Provide the (X, Y) coordinate of the cell's center where the given text is located.  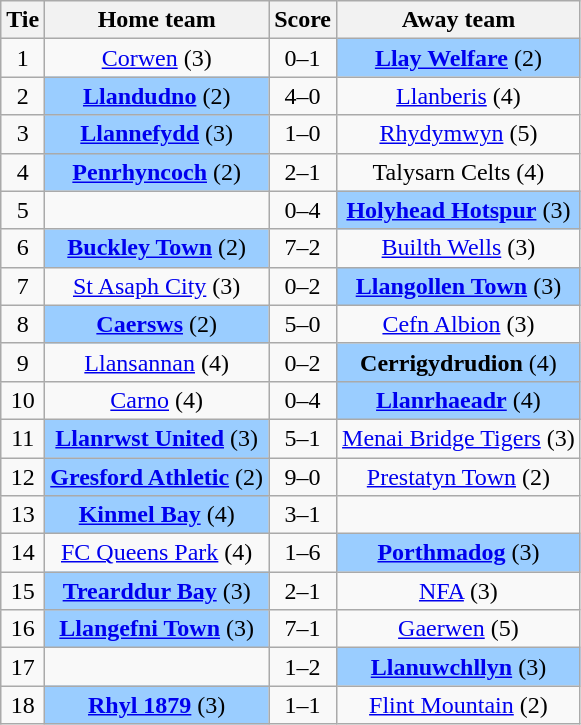
Cefn Albion (3) (459, 324)
Builth Wells (3) (459, 248)
0–1 (303, 58)
13 (23, 515)
1–2 (303, 667)
Carno (4) (157, 400)
1–6 (303, 553)
Llansannan (4) (157, 362)
Home team (157, 20)
15 (23, 591)
9 (23, 362)
7–1 (303, 629)
Trearddur Bay (3) (157, 591)
2 (23, 96)
Talysarn Celts (4) (459, 172)
Llanuwchllyn (3) (459, 667)
7 (23, 286)
12 (23, 477)
St Asaph City (3) (157, 286)
5 (23, 210)
4 (23, 172)
Rhydymwyn (5) (459, 134)
Llandudno (2) (157, 96)
5–1 (303, 438)
7–2 (303, 248)
Prestatyn Town (2) (459, 477)
Llanberis (4) (459, 96)
Away team (459, 20)
17 (23, 667)
Flint Mountain (2) (459, 705)
1–0 (303, 134)
Llay Welfare (2) (459, 58)
Caersws (2) (157, 324)
Llangollen Town (3) (459, 286)
1 (23, 58)
Rhyl 1879 (3) (157, 705)
16 (23, 629)
NFA (3) (459, 591)
Menai Bridge Tigers (3) (459, 438)
1–1 (303, 705)
8 (23, 324)
Gresford Athletic (2) (157, 477)
Porthmadog (3) (459, 553)
10 (23, 400)
Llanrwst United (3) (157, 438)
6 (23, 248)
5–0 (303, 324)
Corwen (3) (157, 58)
9–0 (303, 477)
Tie (23, 20)
Llanrhaeadr (4) (459, 400)
Holyhead Hotspur (3) (459, 210)
Llangefni Town (3) (157, 629)
Score (303, 20)
11 (23, 438)
3–1 (303, 515)
Cerrigydrudion (4) (459, 362)
14 (23, 553)
Penrhyncoch (2) (157, 172)
Gaerwen (5) (459, 629)
Kinmel Bay (4) (157, 515)
18 (23, 705)
FC Queens Park (4) (157, 553)
4–0 (303, 96)
Llannefydd (3) (157, 134)
Buckley Town (2) (157, 248)
3 (23, 134)
